Provide the [x, y] coordinate of the cell's center where the given text is located.  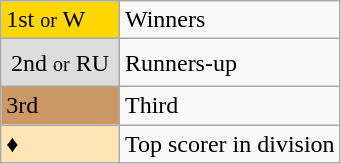
2nd or RU [60, 63]
Runners-up [230, 63]
1st or W [60, 20]
3rd [60, 105]
♦ [60, 144]
Winners [230, 20]
Top scorer in division [230, 144]
Third [230, 105]
